For the text-containing cell, return its midpoint in (X, Y) coordinate format. 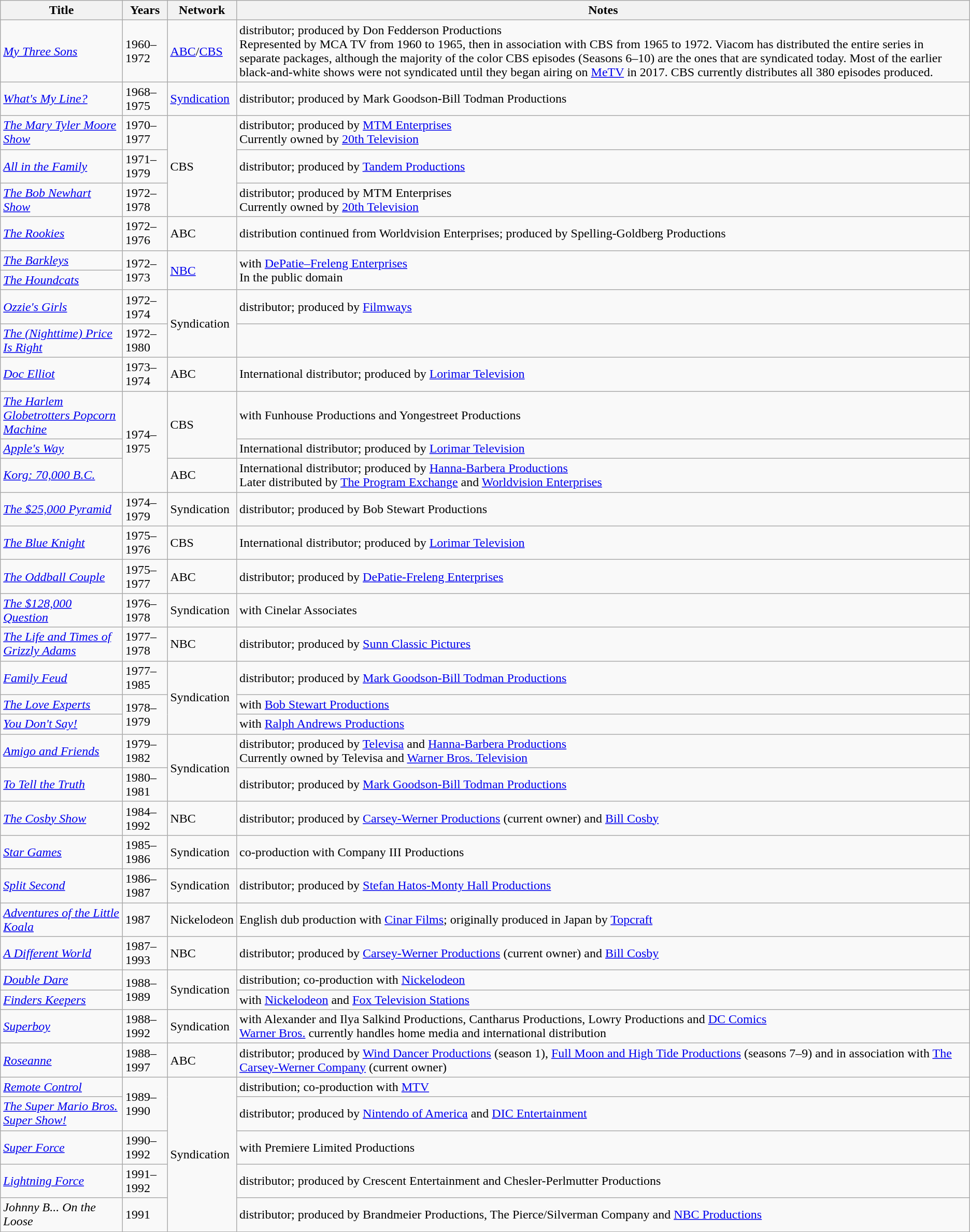
with DePatie–Freleng EnterprisesIn the public domain (603, 270)
distribution continued from Worldvision Enterprises; produced by Spelling-Goldberg Productions (603, 233)
1974–1979 (145, 509)
with Bob Stewart Productions (603, 704)
with Premiere Limited Productions (603, 1148)
Adventures of the Little Koala (62, 919)
The Love Experts (62, 704)
Super Force (62, 1148)
1988–1989 (145, 990)
1985–1986 (145, 852)
1976–1978 (145, 611)
1972–1978 (145, 200)
distributor; produced by Sunn Classic Pictures (603, 644)
Apple's Way (62, 449)
The $128,000 Question (62, 611)
1968–1975 (145, 98)
Johnny B... On the Loose (62, 1215)
with Ralph Andrews Productions (603, 724)
Years (145, 10)
1987 (145, 919)
Family Feud (62, 678)
1975–1977 (145, 576)
distribution; co-production with Nickelodeon (603, 980)
All in the Family (62, 166)
with Nickelodeon and Fox Television Stations (603, 1000)
distributor; produced by Tandem Productions (603, 166)
1972–1974 (145, 307)
Doc Elliot (62, 374)
1986–1987 (145, 885)
1974–1975 (145, 442)
The Houndcats (62, 280)
Superboy (62, 1026)
The Rookies (62, 233)
Nickelodeon (202, 919)
1991–1992 (145, 1181)
English dub production with Cinar Films; originally produced in Japan by Topcraft (603, 919)
1987–1993 (145, 954)
distributor; produced by Televisa and Hanna-Barbera ProductionsCurrently owned by Televisa and Warner Bros. Television (603, 750)
The Harlem Globetrotters Popcorn Machine (62, 415)
with Cinelar Associates (603, 611)
Ozzie's Girls (62, 307)
1971–1979 (145, 166)
1979–1982 (145, 750)
1990–1992 (145, 1148)
1960–1972 (145, 51)
co-production with Company III Productions (603, 852)
distributor; produced by Nintendo of America and DIC Entertainment (603, 1113)
The Super Mario Bros. Super Show! (62, 1113)
1980–1981 (145, 785)
Remote Control (62, 1087)
1972–1976 (145, 233)
Amigo and Friends (62, 750)
1989–1990 (145, 1104)
Lightning Force (62, 1181)
1977–1978 (145, 644)
The Mary Tyler Moore Show (62, 133)
The Life and Times of Grizzly Adams (62, 644)
distributor; produced by Filmways (603, 307)
distributor; produced by DePatie-Freleng Enterprises (603, 576)
distribution; co-production with MTV (603, 1087)
Split Second (62, 885)
Finders Keepers (62, 1000)
Double Dare (62, 980)
The (Nighttime) Price Is Right (62, 340)
distributor; produced by Stefan Hatos-Monty Hall Productions (603, 885)
distributor; produced by Crescent Entertainment and Chesler-Perlmutter Productions (603, 1181)
International distributor; produced by Hanna-Barbera ProductionsLater distributed by The Program Exchange and Worldvision Enterprises (603, 476)
1988–1992 (145, 1026)
1973–1974 (145, 374)
To Tell the Truth (62, 785)
1972–1973 (145, 270)
The Bob Newhart Show (62, 200)
1977–1985 (145, 678)
1975–1976 (145, 543)
distributor; produced by Bob Stewart Productions (603, 509)
The $25,000 Pyramid (62, 509)
1978–1979 (145, 714)
My Three Sons (62, 51)
Network (202, 10)
1970–1977 (145, 133)
1991 (145, 1215)
You Don't Say! (62, 724)
The Barkleys (62, 260)
The Cosby Show (62, 818)
Notes (603, 10)
1984–1992 (145, 818)
Korg: 70,000 B.C. (62, 476)
The Oddball Couple (62, 576)
Title (62, 10)
What's My Line? (62, 98)
Star Games (62, 852)
1972–1980 (145, 340)
A Different World (62, 954)
The Blue Knight (62, 543)
Roseanne (62, 1060)
with Funhouse Productions and Yongestreet Productions (603, 415)
ABC/CBS (202, 51)
distributor; produced by Brandmeier Productions, The Pierce/Silverman Company and NBC Productions (603, 1215)
1988–1997 (145, 1060)
